Scan for the cell matching the given text and deliver its (x, y) coordinate at center. 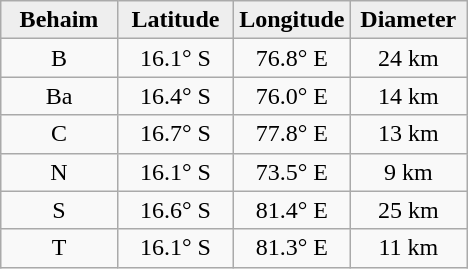
T (59, 248)
16.6° S (175, 210)
81.4° E (292, 210)
77.8° E (292, 134)
S (59, 210)
9 km (408, 172)
Longitude (292, 20)
11 km (408, 248)
14 km (408, 96)
N (59, 172)
Latitude (175, 20)
Ba (59, 96)
25 km (408, 210)
Behaim (59, 20)
16.4° S (175, 96)
81.3° E (292, 248)
13 km (408, 134)
24 km (408, 58)
B (59, 58)
76.0° E (292, 96)
16.7° S (175, 134)
C (59, 134)
76.8° E (292, 58)
73.5° E (292, 172)
Diameter (408, 20)
